Pinpoint the cell where the given text exists, returning its [X, Y] midpoint coordinate. 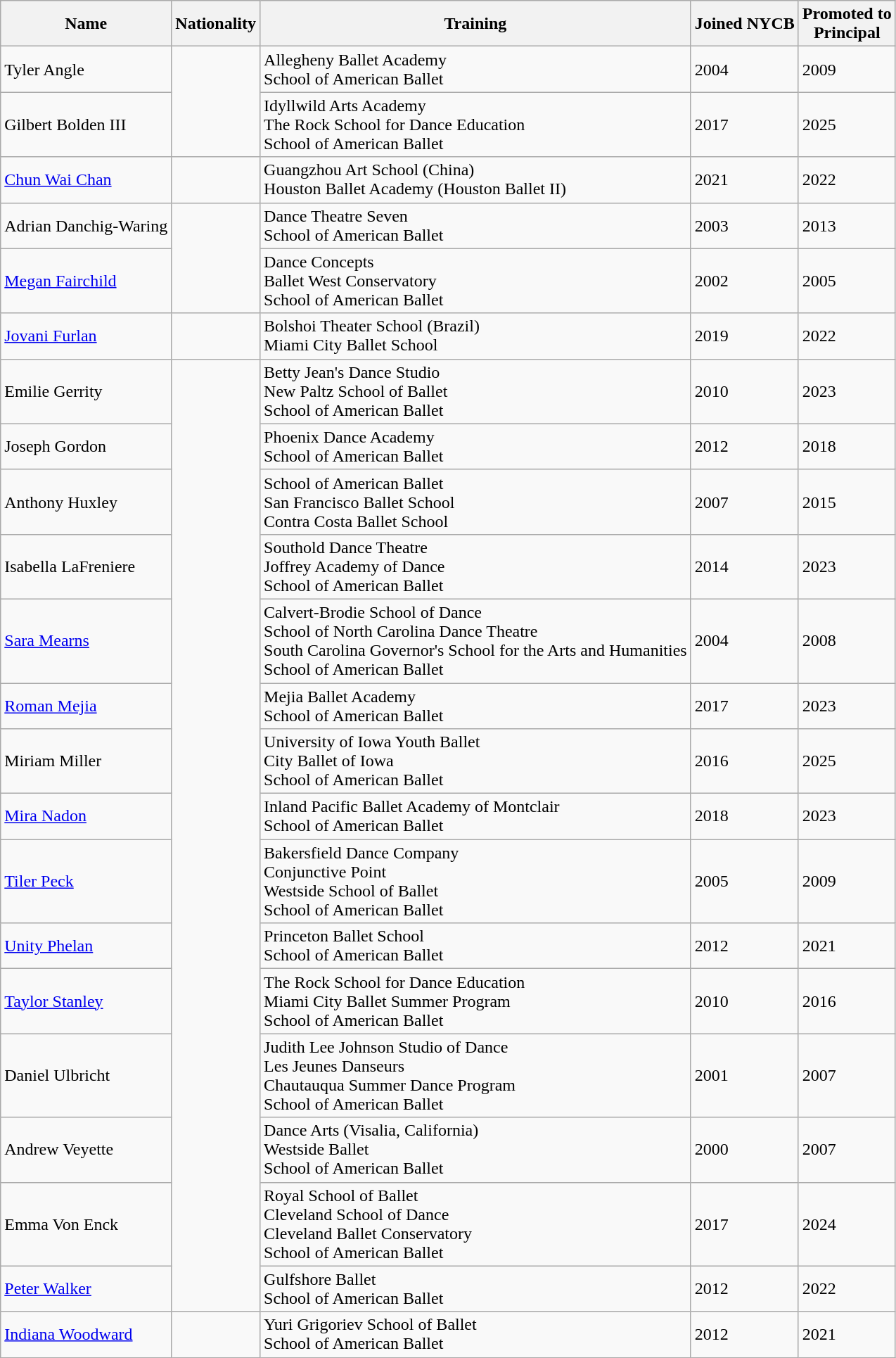
Megan Fairchild [86, 281]
Princeton Ballet SchoolSchool of American Ballet [475, 946]
Name [86, 24]
2024 [847, 1224]
Chun Wai Chan [86, 180]
Isabella LaFreniere [86, 566]
Royal School of BalletCleveland School of DanceCleveland Ballet ConservatorySchool of American Ballet [475, 1224]
2003 [744, 225]
Dance ConceptsBallet West ConservatorySchool of American Ballet [475, 281]
Gilbert Bolden III [86, 125]
Joined NYCB [744, 24]
Taylor Stanley [86, 1001]
Southold Dance TheatreJoffrey Academy of DanceSchool of American Ballet [475, 566]
2002 [744, 281]
Emilie Gerrity [86, 391]
Mejia Ballet AcademySchool of American Ballet [475, 705]
2014 [744, 566]
Judith Lee Johnson Studio of DanceLes Jeunes DanseursChautauqua Summer Dance ProgramSchool of American Ballet [475, 1075]
2001 [744, 1075]
2015 [847, 502]
Inland Pacific Ballet Academy of MontclairSchool of American Ballet [475, 816]
Sara Mearns [86, 640]
Allegheny Ballet AcademySchool of American Ballet [475, 69]
Dance Arts (Visalia, California)Westside BalletSchool of American Ballet [475, 1150]
Phoenix Dance AcademySchool of American Ballet [475, 446]
Promoted to Principal [847, 24]
Idyllwild Arts AcademyThe Rock School for Dance EducationSchool of American Ballet [475, 125]
Tiler Peck [86, 881]
Betty Jean's Dance StudioNew Paltz School of BalletSchool of American Ballet [475, 391]
2013 [847, 225]
Andrew Veyette [86, 1150]
Indiana Woodward [86, 1334]
Daniel Ulbricht [86, 1075]
Peter Walker [86, 1289]
Unity Phelan [86, 946]
Miriam Miller [86, 761]
The Rock School for Dance EducationMiami City Ballet Summer ProgramSchool of American Ballet [475, 1001]
Anthony Huxley [86, 502]
Roman Mejia [86, 705]
Bolshoi Theater School (Brazil)Miami City Ballet School [475, 336]
Adrian Danchig-Waring [86, 225]
Gulfshore BalletSchool of American Ballet [475, 1289]
School of American BalletSan Francisco Ballet SchoolContra Costa Ballet School [475, 502]
Emma Von Enck [86, 1224]
Jovani Furlan [86, 336]
Nationality [216, 24]
Training [475, 24]
2019 [744, 336]
2008 [847, 640]
University of Iowa Youth BalletCity Ballet of IowaSchool of American Ballet [475, 761]
Guangzhou Art School (China)Houston Ballet Academy (Houston Ballet II) [475, 180]
Mira Nadon [86, 816]
Bakersfield Dance CompanyConjunctive PointWestside School of BalletSchool of American Ballet [475, 881]
Dance Theatre SevenSchool of American Ballet [475, 225]
Tyler Angle [86, 69]
2000 [744, 1150]
Yuri Grigoriev School of BalletSchool of American Ballet [475, 1334]
Joseph Gordon [86, 446]
